Locate the cell with the specified text and output its [X, Y] center coordinate. 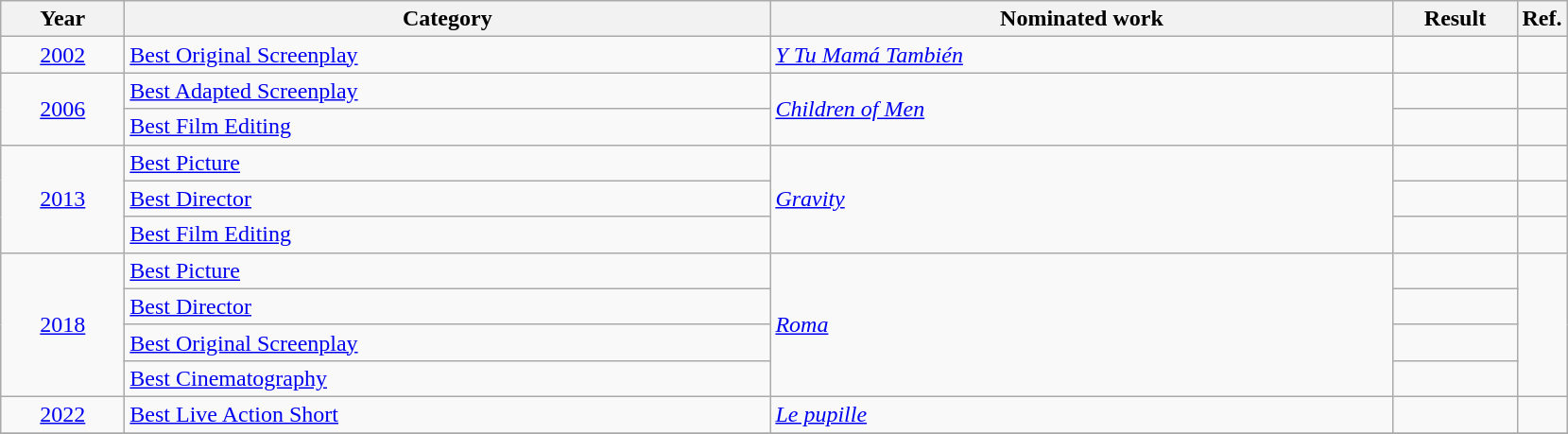
Gravity [1081, 199]
Result [1456, 19]
2002 [62, 55]
2013 [62, 199]
Best Live Action Short [448, 414]
Y Tu Mamá También [1081, 55]
2006 [62, 109]
Roma [1081, 324]
2022 [62, 414]
Children of Men [1081, 109]
Ref. [1542, 19]
Category [448, 19]
Le pupille [1081, 414]
Year [62, 19]
Best Adapted Screenplay [448, 91]
2018 [62, 324]
Best Cinematography [448, 378]
Nominated work [1081, 19]
